Find where the given text appears and provide that cell's center as (X, Y) coordinate. 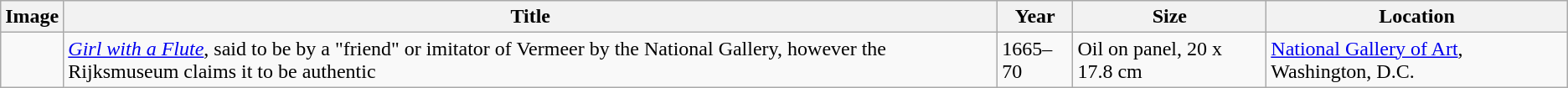
1665–70 (1035, 60)
Oil on panel, 20 x 17.8 cm (1169, 60)
Year (1035, 17)
Image (32, 17)
Title (531, 17)
Girl with a Flute, said to be by a "friend" or imitator of Vermeer by the National Gallery, however the Rijksmuseum claims it to be authentic (531, 60)
Location (1417, 17)
Size (1169, 17)
National Gallery of Art, Washington, D.C. (1417, 60)
